Detect which cell encompasses the target text, then output its [x, y] center coordinate. 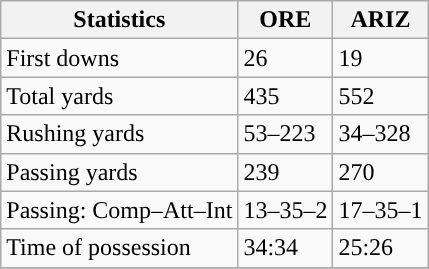
19 [380, 58]
552 [380, 96]
239 [286, 172]
34:34 [286, 248]
Total yards [120, 96]
Passing yards [120, 172]
17–35–1 [380, 210]
25:26 [380, 248]
435 [286, 96]
Statistics [120, 20]
270 [380, 172]
Rushing yards [120, 134]
13–35–2 [286, 210]
Passing: Comp–Att–Int [120, 210]
ORE [286, 20]
ARIZ [380, 20]
26 [286, 58]
First downs [120, 58]
53–223 [286, 134]
Time of possession [120, 248]
34–328 [380, 134]
